Extract the [x, y] coordinate from the center of the cell holding the provided text.  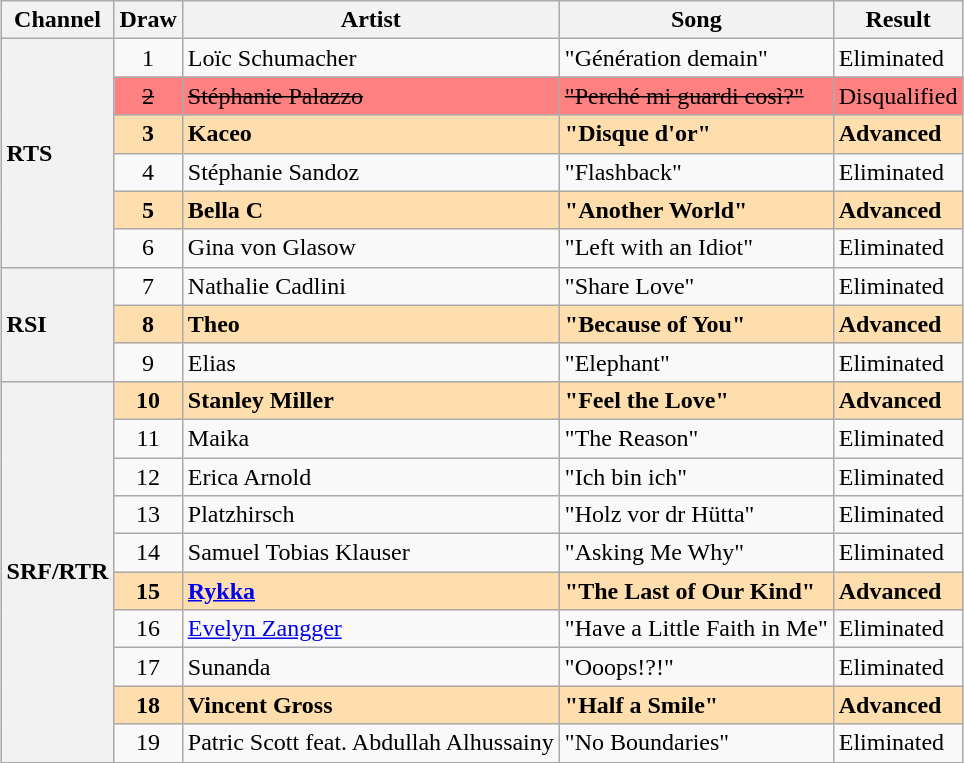
Rykka [370, 591]
RSI [58, 324]
11 [148, 438]
18 [148, 705]
17 [148, 667]
"The Reason" [696, 438]
Channel [58, 20]
"Have a Little Faith in Me" [696, 629]
"Génération demain" [696, 58]
"Flashback" [696, 172]
"Another World" [696, 210]
10 [148, 400]
"Because of You" [696, 324]
Result [898, 20]
Disqualified [898, 96]
9 [148, 362]
19 [148, 743]
"Ooops!?!" [696, 667]
Artist [370, 20]
Song [696, 20]
5 [148, 210]
15 [148, 591]
6 [148, 248]
"Half a Smile" [696, 705]
SRF/RTR [58, 572]
"Share Love" [696, 286]
Erica Arnold [370, 477]
"No Boundaries" [696, 743]
Kaceo [370, 134]
4 [148, 172]
1 [148, 58]
Vincent Gross [370, 705]
"The Last of Our Kind" [696, 591]
12 [148, 477]
Maika [370, 438]
Platzhirsch [370, 515]
"Holz vor dr Hütta" [696, 515]
"Elephant" [696, 362]
3 [148, 134]
Patric Scott feat. Abdullah Alhussainy [370, 743]
"Asking Me Why" [696, 553]
"Ich bin ich" [696, 477]
14 [148, 553]
Stéphanie Palazzo [370, 96]
Samuel Tobias Klauser [370, 553]
"Left with an Idiot" [696, 248]
Theo [370, 324]
13 [148, 515]
2 [148, 96]
"Feel the Love" [696, 400]
Stanley Miller [370, 400]
Loïc Schumacher [370, 58]
Draw [148, 20]
RTS [58, 153]
"Perché mi guardi così?" [696, 96]
Gina von Glasow [370, 248]
Sunanda [370, 667]
8 [148, 324]
7 [148, 286]
Stéphanie Sandoz [370, 172]
Bella C [370, 210]
"Disque d'or" [696, 134]
Nathalie Cadlini [370, 286]
Elias [370, 362]
Evelyn Zangger [370, 629]
16 [148, 629]
